Find where the given text appears and provide that cell's center as (x, y) coordinate. 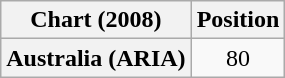
Chart (2008) (96, 20)
Position (238, 20)
Australia (ARIA) (96, 58)
80 (238, 58)
